Find where the given text appears and provide that cell's center as [x, y] coordinate. 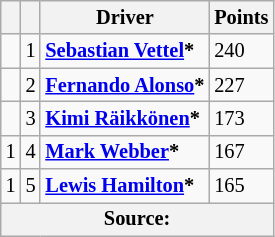
240 [241, 51]
Sebastian Vettel* [124, 51]
Kimi Räikkönen* [124, 118]
Mark Webber* [124, 152]
Source: [138, 219]
5 [31, 186]
173 [241, 118]
3 [31, 118]
165 [241, 186]
Fernando Alonso* [124, 85]
167 [241, 152]
227 [241, 85]
Driver [124, 17]
Lewis Hamilton* [124, 186]
Points [241, 17]
4 [31, 152]
2 [31, 85]
